Extract the [X, Y] coordinate from the center of the cell holding the provided text.  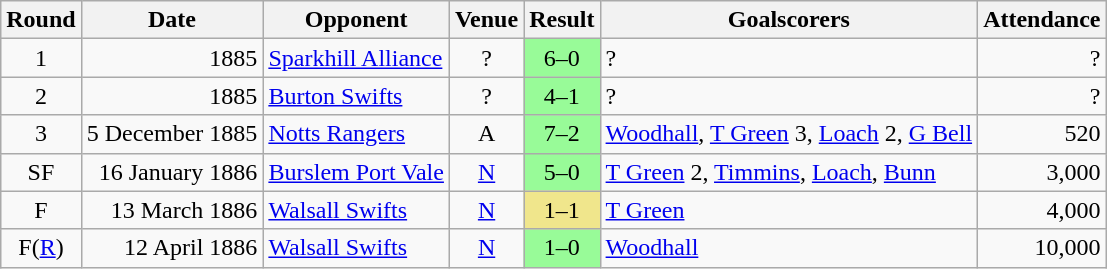
16 January 1886 [172, 172]
Venue [486, 20]
SF [41, 172]
T Green [789, 210]
4,000 [1042, 210]
12 April 1886 [172, 248]
3,000 [1042, 172]
Result [562, 20]
1 [41, 58]
F [41, 210]
5 December 1885 [172, 134]
F(R) [41, 248]
13 March 1886 [172, 210]
7–2 [562, 134]
520 [1042, 134]
Attendance [1042, 20]
4–1 [562, 96]
1–0 [562, 248]
3 [41, 134]
A [486, 134]
1–1 [562, 210]
6–0 [562, 58]
Date [172, 20]
Burslem Port Vale [356, 172]
5–0 [562, 172]
Woodhall [789, 248]
Burton Swifts [356, 96]
Notts Rangers [356, 134]
Opponent [356, 20]
2 [41, 96]
Woodhall, T Green 3, Loach 2, G Bell [789, 134]
T Green 2, Timmins, Loach, Bunn [789, 172]
Goalscorers [789, 20]
Sparkhill Alliance [356, 58]
10,000 [1042, 248]
Round [41, 20]
